For the text-containing cell, return its midpoint in [X, Y] coordinate format. 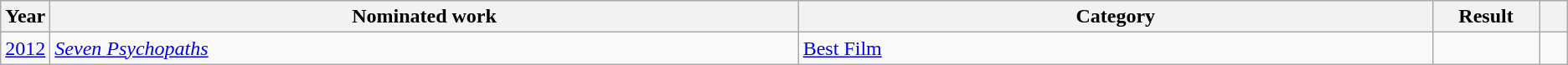
2012 [25, 48]
Year [25, 17]
Category [1116, 17]
Seven Psychopaths [424, 48]
Nominated work [424, 17]
Result [1486, 17]
Best Film [1116, 48]
